Extract the [X, Y] coordinate from the center of the cell holding the provided text.  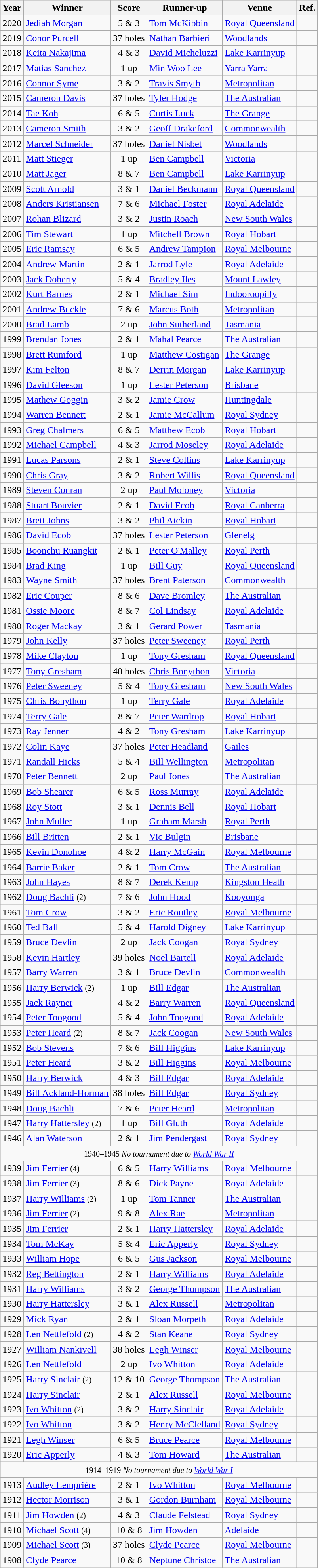
1920 [12, 1455]
Justin Roach [185, 219]
Yarra Yarra [260, 68]
1992 [12, 445]
1982 [12, 596]
Winner [67, 8]
2016 [12, 83]
John Hood [185, 897]
1951 [12, 1063]
Matt Stieger [67, 158]
Michael Sim [185, 294]
1947 [12, 1123]
1975 [12, 701]
Huntingdale [260, 400]
Dennis Bell [185, 807]
John Muller [67, 822]
1909 [12, 1545]
1971 [12, 761]
1965 [12, 852]
1967 [12, 822]
Jim Ferrier [67, 1229]
David Micheluzzi [185, 53]
William Hope [67, 1259]
John Hayes [67, 882]
Michael Scott (4) [67, 1530]
Len Nettlefold (2) [67, 1334]
Derek Kemp [185, 882]
1953 [12, 1033]
2008 [12, 204]
Bob Shearer [67, 792]
Doug Bachli [67, 1108]
Bob Stevens [67, 1048]
1911 [12, 1515]
1983 [12, 580]
1927 [12, 1349]
Indooroopilly [260, 294]
1925 [12, 1379]
1999 [12, 339]
2007 [12, 219]
Anders Kristiansen [67, 204]
Alex Rae [185, 1214]
Jim Ferrier (4) [67, 1168]
John Sutherland [185, 324]
9 & 8 [129, 1214]
1949 [12, 1093]
Score [129, 8]
12 & 10 [129, 1379]
1954 [12, 1018]
Harry Berwick (2) [67, 988]
Eric Ramsay [67, 249]
Harry Hattersley (2) [67, 1123]
1959 [12, 942]
2001 [12, 309]
1970 [12, 776]
Michael Campbell [67, 445]
Audley Lemprière [67, 1485]
Roger Mackay [67, 626]
Daniel Nisbet [185, 143]
Harold Digney [185, 927]
1935 [12, 1229]
Peter Heard (2) [67, 1033]
1961 [12, 912]
1989 [12, 490]
Len Nettlefold [67, 1364]
1987 [12, 520]
1969 [12, 792]
Jim Ferrier (3) [67, 1184]
Nathan Barbieri [185, 38]
Eric Couper [67, 596]
Jack Rayner [67, 1003]
2014 [12, 113]
1912 [12, 1500]
Keita Nakajima [67, 53]
1908 [12, 1560]
1984 [12, 565]
1986 [12, 535]
Barrie Baker [67, 867]
Ted Ball [67, 927]
Graham Marsh [185, 822]
2010 [12, 173]
Ref. [307, 8]
Harry McGain [185, 852]
Mathew Goggin [67, 400]
Gerard Power [185, 626]
Rohan Blizard [67, 219]
1952 [12, 1048]
Marcel Schneider [67, 143]
Andrew Martin [67, 264]
Chris Gray [67, 475]
2003 [12, 279]
Vic Bulgin [185, 837]
Harry Sinclair (2) [67, 1379]
Steven Conran [67, 490]
1996 [12, 384]
1957 [12, 972]
Tom Tanner [185, 1199]
2018 [12, 53]
Harry Berwick [67, 1078]
Jack Doherty [67, 279]
Michael Foster [185, 204]
Jim Howden (2) [67, 1515]
Colin Kaye [67, 746]
1939 [12, 1168]
1929 [12, 1319]
Boonchu Ruangkit [67, 550]
Henry McClelland [185, 1425]
Peter O'Malley [185, 550]
Tae Koh [67, 113]
Daniel Beckmann [185, 189]
Glenelg [260, 535]
Peter Wardrop [185, 716]
John Kelly [67, 641]
Min Woo Lee [185, 68]
1960 [12, 927]
Jamie McCallum [185, 415]
Noel Bartell [185, 957]
Brett Johns [67, 520]
1988 [12, 505]
Stuart Bouvier [67, 505]
1928 [12, 1334]
1985 [12, 550]
2012 [12, 143]
Mike Clayton [67, 656]
2019 [12, 38]
Bill Ackland-Horman [67, 1093]
Cameron Smith [67, 128]
2002 [12, 294]
1980 [12, 626]
Brett Rumford [67, 354]
Ossie Moore [67, 611]
Kevin Hartley [67, 957]
1981 [12, 611]
Phil Aickin [185, 520]
2006 [12, 234]
2015 [12, 98]
1936 [12, 1214]
Adelaide [260, 1530]
Geoff Drakeford [185, 128]
Mount Lawley [260, 279]
1913 [12, 1485]
Matthew Costigan [185, 354]
Wayne Smith [67, 580]
1924 [12, 1394]
Steve Collins [185, 460]
Gordon Burnham [185, 1500]
Jarrod Moseley [185, 445]
Matias Sanchez [67, 68]
1995 [12, 400]
Scott Arnold [67, 189]
Mick Ryan [67, 1319]
Tom McKibbin [185, 23]
Curtis Luck [185, 113]
Brent Paterson [185, 580]
Runner-up [185, 8]
Claude Felstead [185, 1515]
1998 [12, 354]
1956 [12, 988]
Dave Bromley [185, 596]
1955 [12, 1003]
Brendan Jones [67, 339]
Mitchell Brown [185, 234]
1930 [12, 1304]
Tim Stewart [67, 234]
2009 [12, 189]
1963 [12, 882]
William Nankivell [67, 1349]
Jamie Crow [185, 400]
Year [12, 8]
Peter Bennett [67, 776]
1979 [12, 641]
1932 [12, 1274]
Gus Jackson [185, 1259]
Tom McKay [67, 1244]
Eric Routley [185, 912]
1931 [12, 1289]
1973 [12, 731]
Ivo Whitton (2) [67, 1410]
Reg Bettington [67, 1274]
1977 [12, 671]
1933 [12, 1259]
Bill Wellington [185, 761]
1950 [12, 1078]
1958 [12, 957]
Jim Ferrier (2) [67, 1214]
1991 [12, 460]
Dick Payne [185, 1184]
David Gleeson [67, 384]
1937 [12, 1199]
Robert Willis [185, 475]
Kingston Heath [260, 882]
Greg Chalmers [67, 430]
1972 [12, 746]
Paul Jones [185, 776]
Matthew Ecob [185, 430]
1921 [12, 1440]
Paul Moloney [185, 490]
1993 [12, 430]
Bill Guy [185, 565]
1923 [12, 1410]
Marcus Both [185, 309]
Sloan Morpeth [185, 1319]
Harry Williams (2) [67, 1199]
5 & 3 [129, 23]
Venue [260, 8]
2004 [12, 264]
40 holes [129, 671]
Kevin Donohoe [67, 852]
Mahal Pearce [185, 339]
1910 [12, 1530]
Ross Murray [185, 792]
Andrew Tampion [185, 249]
Lucas Parsons [67, 460]
1990 [12, 475]
Conor Purcell [67, 38]
Kurt Barnes [67, 294]
Tom Howard [185, 1455]
2013 [12, 128]
1978 [12, 656]
Bradley Iles [185, 279]
1926 [12, 1364]
Ray Jenner [67, 731]
Hector Morrison [67, 1500]
Warren Bennett [67, 415]
Derrin Morgan [185, 369]
1997 [12, 369]
Travis Smyth [185, 83]
1940–1945 No tournament due to World War II [159, 1153]
1922 [12, 1425]
Bill Gluth [185, 1123]
1938 [12, 1184]
1994 [12, 415]
Kooyonga [260, 897]
1976 [12, 686]
Jarrod Lyle [185, 264]
Jim Howden [185, 1530]
Peter Toogood [67, 1018]
Connor Syme [67, 83]
1968 [12, 807]
Randall Hicks [67, 761]
1914–1919 No tournament due to World War I [159, 1470]
Col Lindsay [185, 611]
Doug Bachli (2) [67, 897]
2017 [12, 68]
Michael Scott (3) [67, 1545]
Roy Stott [67, 807]
2020 [12, 23]
1948 [12, 1108]
John Toogood [185, 1018]
1974 [12, 716]
1962 [12, 897]
Andrew Buckle [67, 309]
Cameron Davis [67, 98]
1946 [12, 1138]
2005 [12, 249]
Brad Lamb [67, 324]
Bill Britten [67, 837]
Kim Felton [67, 369]
Peter Headland [185, 746]
Neptune Christoe [185, 1560]
Jim Pendergast [185, 1138]
Royal Canberra [260, 505]
Jediah Morgan [67, 23]
1964 [12, 867]
Matt Jager [67, 173]
2011 [12, 158]
1966 [12, 837]
1934 [12, 1244]
Bruce Pearce [185, 1440]
Stan Keane [185, 1334]
39 holes [129, 957]
Gailes [260, 746]
Alan Waterson [67, 1138]
Tyler Hodge [185, 98]
Brad King [67, 565]
2000 [12, 324]
